Locate the cell with the specified text and output its [X, Y] center coordinate. 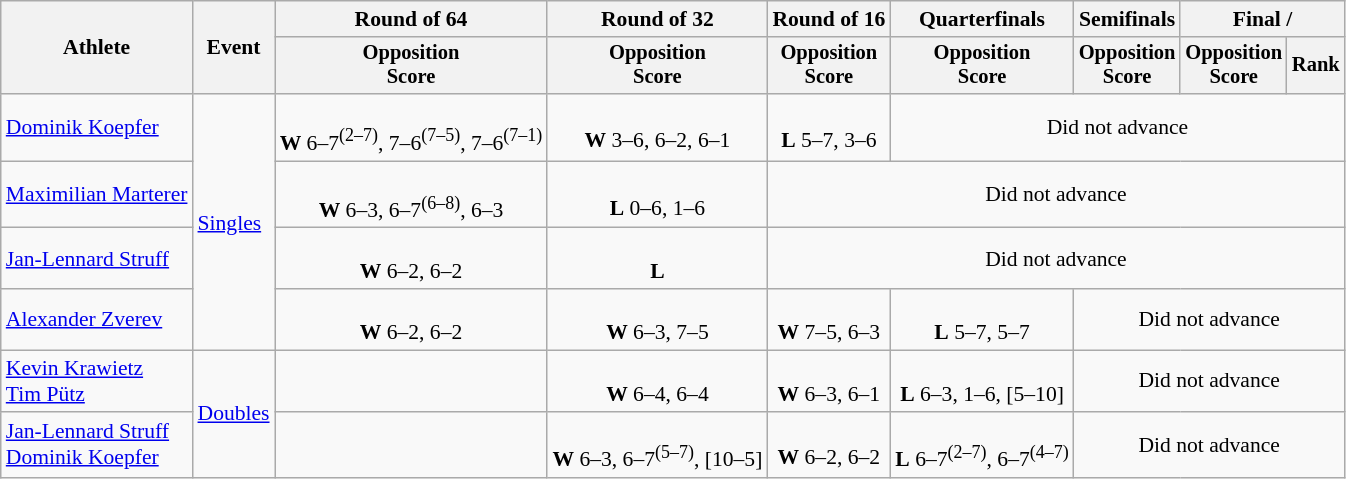
W 6–4, 6–4 [657, 380]
Jan-Lennard Struff [97, 258]
W 6–3, 6–7(6–8), 6–3 [412, 194]
Alexander Zverev [97, 320]
L 6–3, 1–6, [5–10] [982, 380]
Singles [233, 222]
Round of 32 [657, 19]
Final / [1262, 19]
Event [233, 48]
Athlete [97, 48]
L 6–7(2–7), 6–7(4–7) [982, 444]
Doubles [233, 414]
W 6–7(2–7), 7–6(7–5), 7–6(7–1) [412, 128]
Quarterfinals [982, 19]
Kevin KrawietzTim Pütz [97, 380]
W 6–3, 6–1 [828, 380]
Rank [1316, 66]
Dominik Koepfer [97, 128]
L [657, 258]
W 7–5, 6–3 [828, 320]
L 5–7, 5–7 [982, 320]
W 6–3, 7–5 [657, 320]
L 0–6, 1–6 [657, 194]
W 3–6, 6–2, 6–1 [657, 128]
Round of 64 [412, 19]
L 5–7, 3–6 [828, 128]
Round of 16 [828, 19]
Maximilian Marterer [97, 194]
Semifinals [1128, 19]
W 6–3, 6–7(5–7), [10–5] [657, 444]
Jan-Lennard StruffDominik Koepfer [97, 444]
